Find where the given text appears and provide that cell's center as (x, y) coordinate. 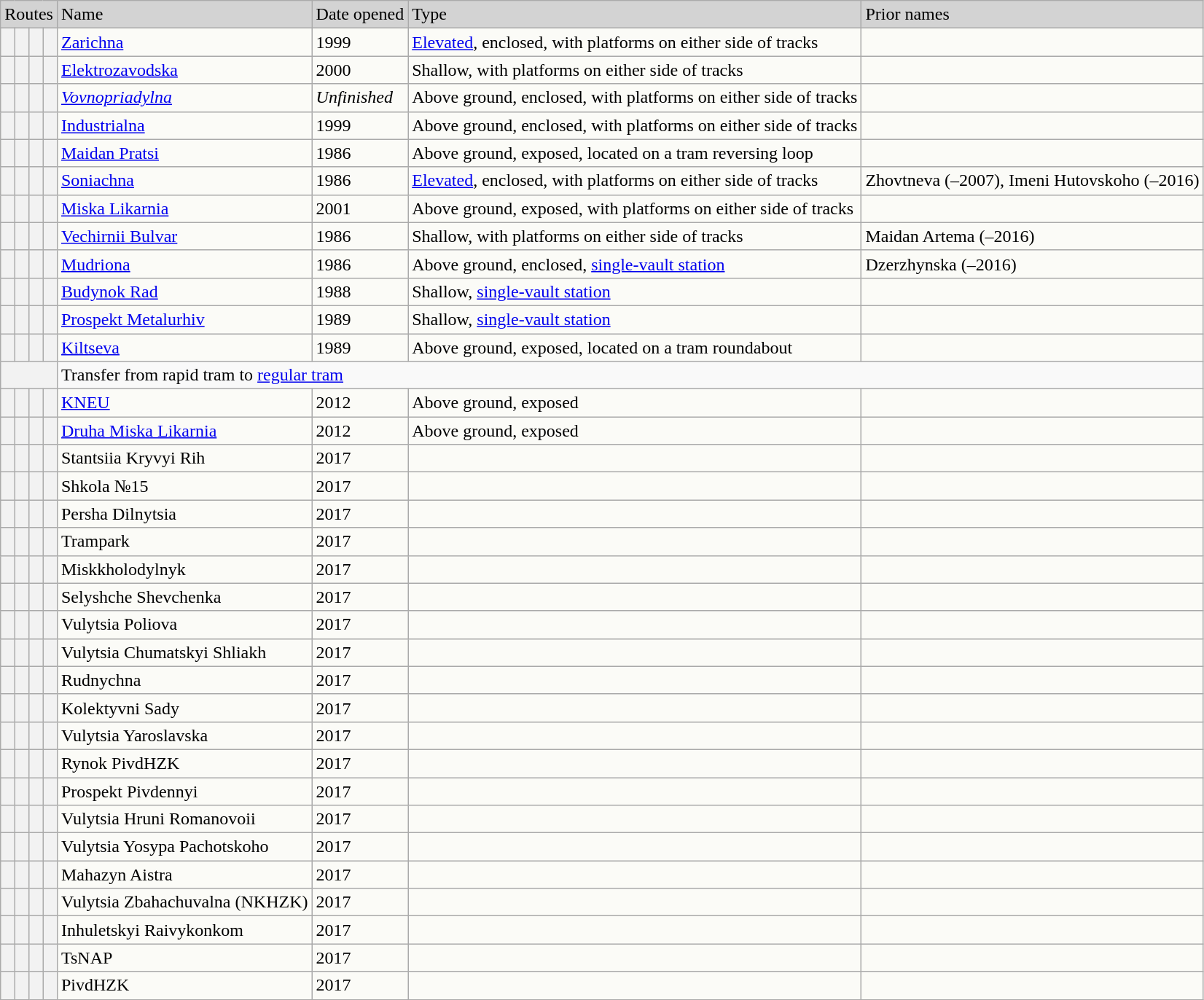
Above ground, exposed, with platforms on either side of tracks (635, 208)
Prior names (1032, 15)
Miska Likarnia (184, 208)
Rudnychna (184, 680)
Industrialna (184, 125)
Name (184, 15)
Maidan Artema (–2016) (1032, 236)
Vulytsia Yaroslavska (184, 735)
Maidan Pratsi (184, 153)
Zarichna (184, 42)
PivdHZK (184, 985)
Prospekt Pivdennyi (184, 791)
Trampark (184, 542)
Vechirnii Bulvar (184, 236)
Type (635, 15)
Kolektyvni Sady (184, 708)
Above ground, enclosed, single-vault station (635, 264)
Kiltseva (184, 348)
Vulytsia Chumatskyi Shliakh (184, 652)
Zhovtneva (–2007), Imeni Hutovskoho (–2016) (1032, 181)
Vovnopriadylna (184, 98)
Mahazyn Aistra (184, 875)
Transfer from rapid tram to regular tram (630, 375)
Prospekt Metalurhiv (184, 319)
Unfinished (360, 98)
Persha Dilnytsia (184, 514)
Miskkholodylnyk (184, 569)
Dzerzhynska (–2016) (1032, 264)
Budynok Rad (184, 292)
Vulytsia Yosypa Pachotskoho (184, 847)
Elektrozavodska (184, 70)
2000 (360, 70)
Mudriona (184, 264)
2001 (360, 208)
Routes (29, 15)
Rynok PivdHZK (184, 763)
KNEU (184, 403)
Inhuletskyi Raivykonkom (184, 930)
Stantsiia Kryvyi Rih (184, 458)
Date opened (360, 15)
Selyshche Shevchenka (184, 597)
Above ground, exposed, located on a tram reversing loop (635, 153)
Vulytsia Zbahachuvalna (NKHZK) (184, 902)
Above ground, exposed, located on a tram roundabout (635, 348)
Shkola №15 (184, 486)
Druha Miska Likarnia (184, 431)
TsNAP (184, 958)
Vulytsia Hruni Romanovoii (184, 819)
1988 (360, 292)
Soniachna (184, 181)
Vulytsia Poliova (184, 625)
